Output the [X, Y] coordinate of the center of the cell containing the given text.  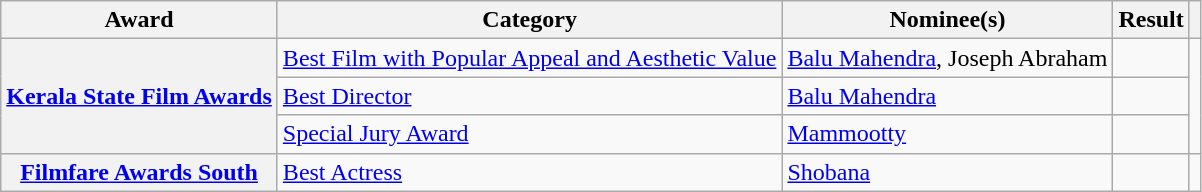
Kerala State Film Awards [140, 96]
Balu Mahendra, Joseph Abraham [948, 58]
Nominee(s) [948, 20]
Mammootty [948, 134]
Award [140, 20]
Shobana [948, 172]
Best Director [530, 96]
Result [1151, 20]
Best Actress [530, 172]
Filmfare Awards South [140, 172]
Best Film with Popular Appeal and Aesthetic Value [530, 58]
Category [530, 20]
Special Jury Award [530, 134]
Balu Mahendra [948, 96]
